Detect which cell encompasses the target text, then output its [X, Y] center coordinate. 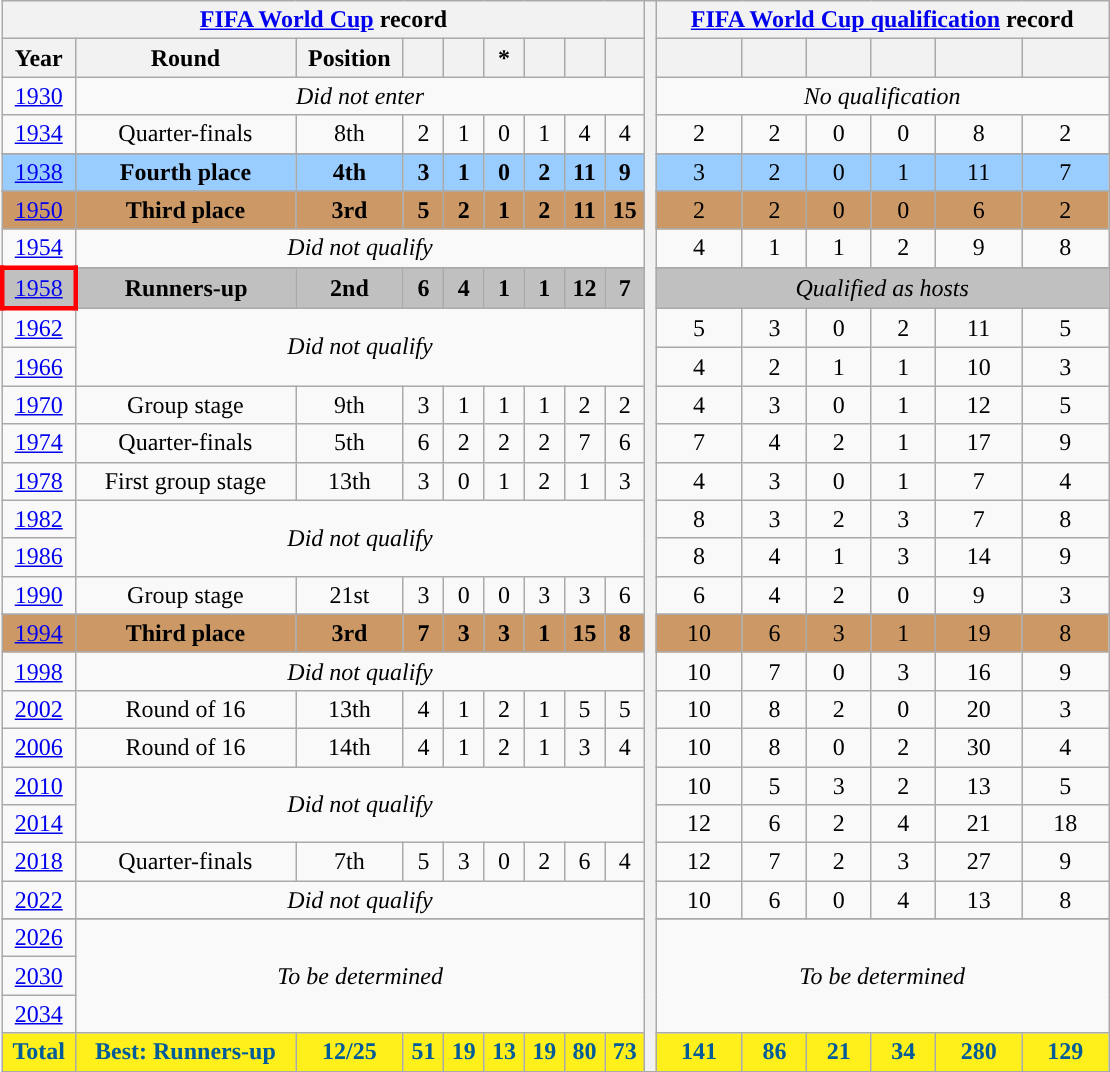
Position [350, 58]
34 [903, 1052]
9th [350, 405]
Did not enter [360, 96]
30 [978, 747]
1962 [38, 328]
Best: Runners-up [185, 1052]
1994 [38, 633]
1998 [38, 671]
21st [350, 595]
80 [584, 1052]
1934 [38, 134]
Fourth place [185, 172]
1990 [38, 595]
2006 [38, 747]
* [504, 58]
5th [350, 443]
1950 [38, 210]
14th [350, 747]
Qualified as hosts [882, 288]
1970 [38, 405]
2030 [38, 976]
2014 [38, 824]
14 [978, 557]
129 [1066, 1052]
No qualification [882, 96]
16 [978, 671]
4th [350, 172]
Year [38, 58]
Runners-up [185, 288]
FIFA World Cup qualification record [882, 20]
12/25 [350, 1052]
1954 [38, 248]
86 [774, 1052]
1930 [38, 96]
1938 [38, 172]
Round [185, 58]
1974 [38, 443]
First group stage [185, 481]
2022 [38, 900]
141 [699, 1052]
1978 [38, 481]
2026 [38, 938]
17 [978, 443]
FIFA World Cup record [324, 20]
1986 [38, 557]
18 [1066, 824]
20 [978, 709]
1966 [38, 367]
7th [350, 862]
280 [978, 1052]
1958 [38, 288]
73 [625, 1052]
2034 [38, 1014]
8th [350, 134]
2018 [38, 862]
2nd [350, 288]
Total [38, 1052]
2010 [38, 785]
1982 [38, 519]
51 [423, 1052]
2002 [38, 709]
27 [978, 862]
